From the cell containing the given text, extract its center point as (x, y) coordinate. 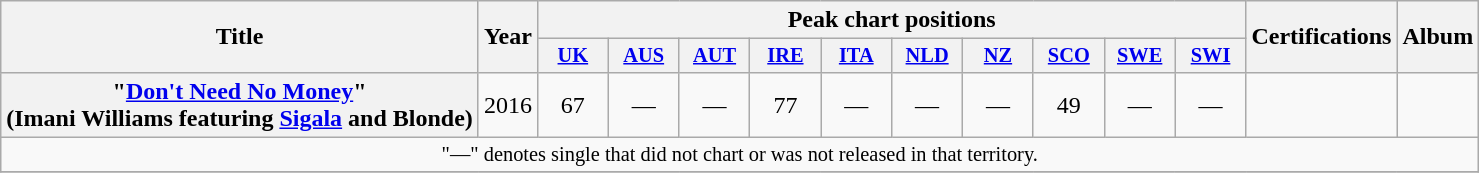
SCO (1068, 56)
"—" denotes single that did not chart or was not released in that territory. (740, 155)
Peak chart positions (892, 20)
49 (1068, 104)
AUS (644, 56)
Certifications (1322, 37)
77 (786, 104)
NZ (998, 56)
Title (240, 37)
Year (508, 37)
NLD (928, 56)
Album (1438, 37)
2016 (508, 104)
67 (572, 104)
AUT (714, 56)
IRE (786, 56)
"Don't Need No Money"(Imani Williams featuring Sigala and Blonde) (240, 104)
SWE (1140, 56)
ITA (856, 56)
SWI (1210, 56)
UK (572, 56)
